Extract the (x, y) coordinate from the center of the cell holding the provided text.  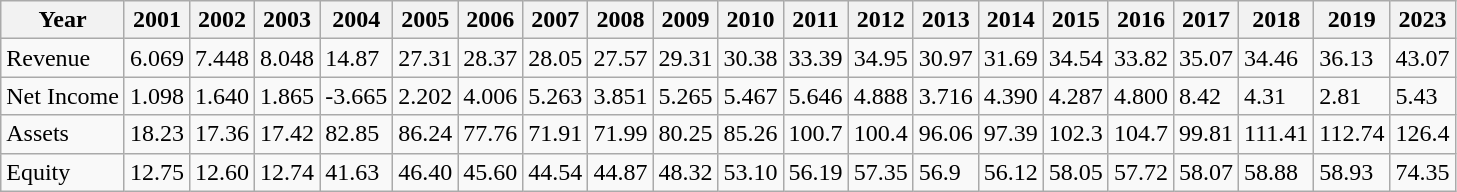
53.10 (750, 172)
Assets (63, 134)
126.4 (1422, 134)
2023 (1422, 20)
36.13 (1352, 58)
Year (63, 20)
77.76 (490, 134)
48.32 (686, 172)
17.42 (288, 134)
57.72 (1140, 172)
112.74 (1352, 134)
4.287 (1076, 96)
2019 (1352, 20)
18.23 (156, 134)
5.646 (816, 96)
2017 (1206, 20)
2002 (222, 20)
1.640 (222, 96)
12.74 (288, 172)
5.263 (556, 96)
5.467 (750, 96)
85.26 (750, 134)
31.69 (1010, 58)
2007 (556, 20)
2018 (1276, 20)
43.07 (1422, 58)
58.93 (1352, 172)
111.41 (1276, 134)
3.851 (620, 96)
5.265 (686, 96)
74.35 (1422, 172)
35.07 (1206, 58)
41.63 (356, 172)
2013 (946, 20)
12.75 (156, 172)
3.716 (946, 96)
2004 (356, 20)
28.37 (490, 58)
99.81 (1206, 134)
44.54 (556, 172)
4.390 (1010, 96)
Revenue (63, 58)
4.006 (490, 96)
-3.665 (356, 96)
2009 (686, 20)
33.39 (816, 58)
2016 (1140, 20)
33.82 (1140, 58)
4.31 (1276, 96)
104.7 (1140, 134)
2001 (156, 20)
14.87 (356, 58)
100.4 (880, 134)
Equity (63, 172)
5.43 (1422, 96)
45.60 (490, 172)
56.19 (816, 172)
58.07 (1206, 172)
102.3 (1076, 134)
8.42 (1206, 96)
30.38 (750, 58)
80.25 (686, 134)
2010 (750, 20)
34.95 (880, 58)
Net Income (63, 96)
58.05 (1076, 172)
56.12 (1010, 172)
17.36 (222, 134)
2005 (426, 20)
56.9 (946, 172)
44.87 (620, 172)
8.048 (288, 58)
97.39 (1010, 134)
1.865 (288, 96)
2015 (1076, 20)
6.069 (156, 58)
71.99 (620, 134)
58.88 (1276, 172)
2.81 (1352, 96)
30.97 (946, 58)
2011 (816, 20)
2012 (880, 20)
4.888 (880, 96)
4.800 (1140, 96)
100.7 (816, 134)
2.202 (426, 96)
46.40 (426, 172)
2008 (620, 20)
71.91 (556, 134)
86.24 (426, 134)
57.35 (880, 172)
29.31 (686, 58)
27.31 (426, 58)
34.46 (1276, 58)
2006 (490, 20)
1.098 (156, 96)
12.60 (222, 172)
82.85 (356, 134)
34.54 (1076, 58)
28.05 (556, 58)
96.06 (946, 134)
2003 (288, 20)
7.448 (222, 58)
27.57 (620, 58)
2014 (1010, 20)
